Capture the cell that displays the provided text and extract its [X, Y] central coordinate. 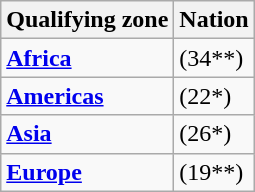
Nation [214, 20]
(34**) [214, 58]
Qualifying zone [88, 20]
(22*) [214, 96]
Europe [88, 172]
(19**) [214, 172]
Americas [88, 96]
(26*) [214, 134]
Asia [88, 134]
Africa [88, 58]
